Output the [X, Y] coordinate of the center of the cell containing the given text.  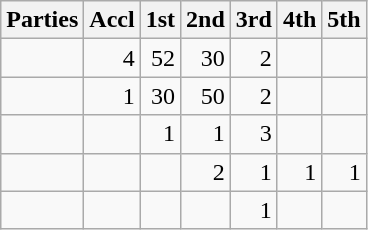
52 [160, 58]
1st [160, 20]
Accl [112, 20]
4th [299, 20]
5th [344, 20]
3 [254, 134]
50 [206, 96]
2nd [206, 20]
4 [112, 58]
Parties [42, 20]
3rd [254, 20]
